Pinpoint the cell where the given text exists, returning its [X, Y] midpoint coordinate. 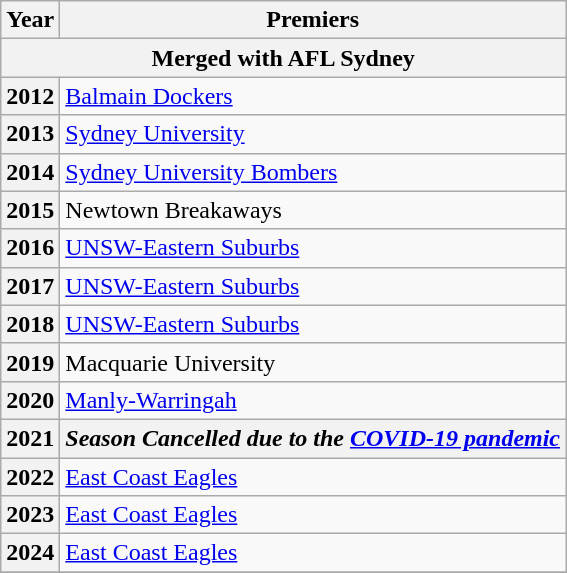
2017 [30, 286]
2013 [30, 134]
2024 [30, 553]
2015 [30, 210]
Manly-Warringah [313, 400]
2012 [30, 96]
Season Cancelled due to the COVID-19 pandemic [313, 438]
Balmain Dockers [313, 96]
Premiers [313, 20]
2021 [30, 438]
2023 [30, 515]
Sydney University Bombers [313, 172]
2019 [30, 362]
Year [30, 20]
2014 [30, 172]
2020 [30, 400]
2016 [30, 248]
Newtown Breakaways [313, 210]
2018 [30, 324]
2022 [30, 477]
Sydney University [313, 134]
Macquarie University [313, 362]
Merged with AFL Sydney [284, 58]
